For the text-containing cell, return its midpoint in [X, Y] coordinate format. 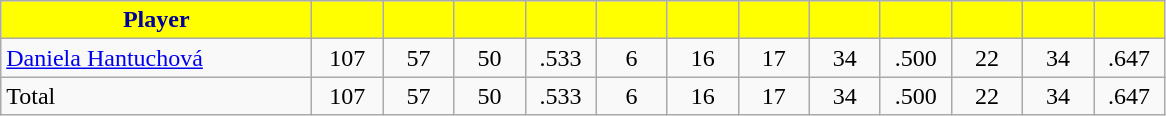
Daniela Hantuchová [156, 58]
Total [156, 96]
Player [156, 20]
